Find where the given text appears and provide that cell's center as (x, y) coordinate. 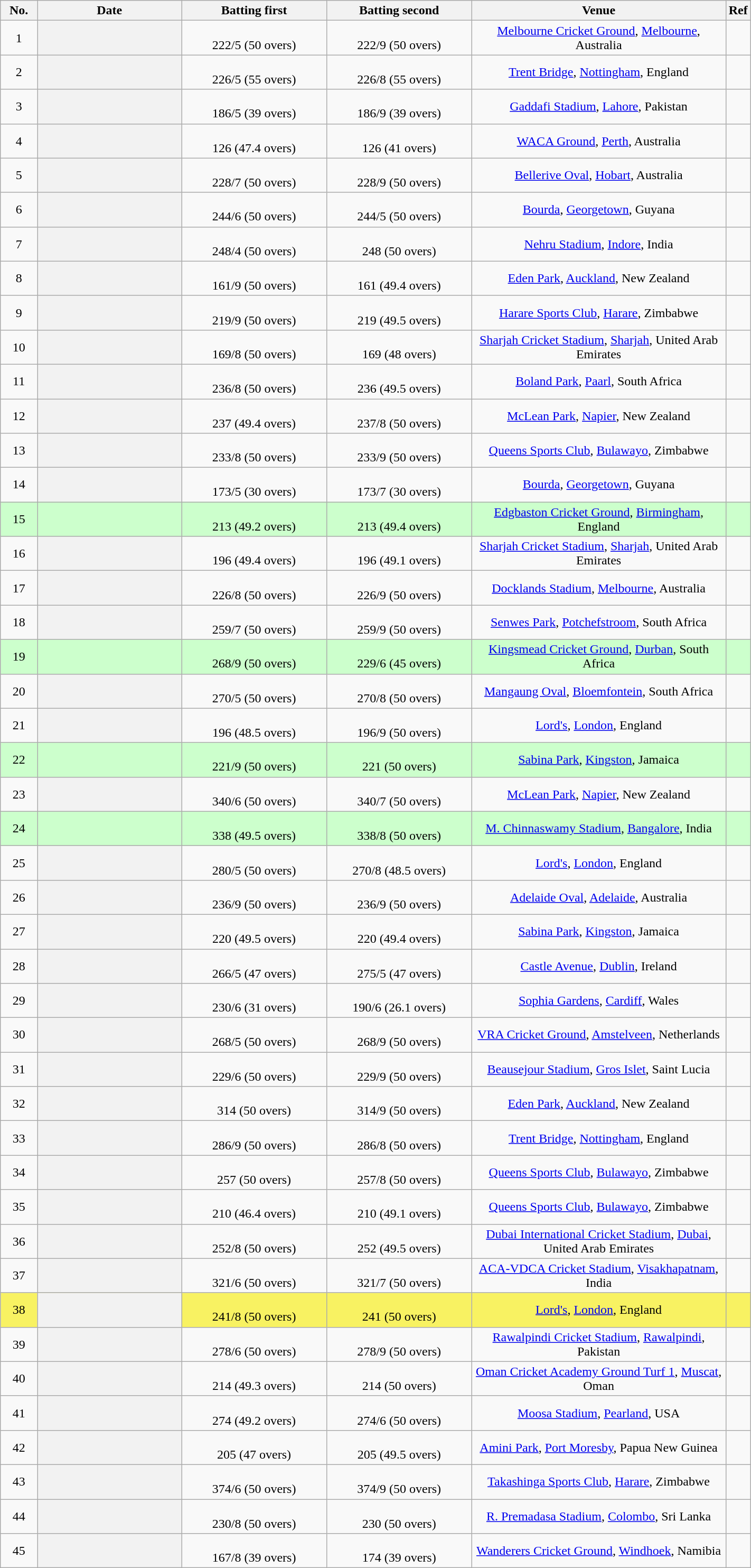
VRA Cricket Ground, Amstelveen, Netherlands (599, 1035)
ACA-VDCA Cricket Stadium, Visakhapatnam, India (599, 1276)
Boland Park, Paarl, South Africa (599, 382)
34 (19, 1172)
Batting second (399, 11)
38 (19, 1310)
Takashinga Sports Club, Harare, Zimbabwe (599, 1482)
222/5 (50 overs) (255, 38)
286/8 (50 overs) (399, 1138)
321/7 (50 overs) (399, 1276)
21 (19, 725)
9 (19, 313)
222/9 (50 overs) (399, 38)
221 (50 overs) (399, 760)
229/6 (50 overs) (255, 1070)
174 (39 overs) (399, 1551)
Wanderers Cricket Ground, Windhoek, Namibia (599, 1551)
270/8 (48.5 overs) (399, 862)
280/5 (50 overs) (255, 862)
314 (50 overs) (255, 1103)
173/7 (30 overs) (399, 485)
Mangaung Oval, Bloemfontein, South Africa (599, 691)
248/4 (50 overs) (255, 244)
286/9 (50 overs) (255, 1138)
257 (50 overs) (255, 1172)
33 (19, 1138)
214 (49.3 overs) (255, 1378)
Edgbaston Cricket Ground, Birmingham, England (599, 519)
230/8 (50 overs) (255, 1516)
2 (19, 72)
340/7 (50 overs) (399, 794)
Melbourne Cricket Ground, Melbourne, Australia (599, 38)
236/8 (50 overs) (255, 382)
Batting first (255, 11)
19 (19, 656)
167/8 (39 overs) (255, 1551)
15 (19, 519)
196/9 (50 overs) (399, 725)
230 (50 overs) (399, 1516)
Sophia Gardens, Cardiff, Wales (599, 1001)
6 (19, 209)
169 (48 overs) (399, 347)
23 (19, 794)
228/7 (50 overs) (255, 175)
126 (47.4 overs) (255, 141)
Rawalpindi Cricket Stadium, Rawalpindi, Pakistan (599, 1344)
228/9 (50 overs) (399, 175)
205 (49.5 overs) (399, 1447)
Gaddafi Stadium, Lahore, Pakistan (599, 107)
270/8 (50 overs) (399, 691)
Nehru Stadium, Indore, India (599, 244)
278/9 (50 overs) (399, 1344)
374/9 (50 overs) (399, 1482)
17 (19, 588)
237 (49.4 overs) (255, 415)
13 (19, 450)
220 (49.4 overs) (399, 931)
41 (19, 1413)
39 (19, 1344)
Ref (738, 11)
230/6 (31 overs) (255, 1001)
226/5 (55 overs) (255, 72)
226/9 (50 overs) (399, 588)
196 (49.1 overs) (399, 554)
Bellerive Oval, Hobart, Australia (599, 175)
42 (19, 1447)
219 (49.5 overs) (399, 313)
241/8 (50 overs) (255, 1310)
37 (19, 1276)
214 (50 overs) (399, 1378)
29 (19, 1001)
169/8 (50 overs) (255, 347)
274/6 (50 overs) (399, 1413)
278/6 (50 overs) (255, 1344)
Docklands Stadium, Melbourne, Australia (599, 588)
338/8 (50 overs) (399, 829)
270/5 (50 overs) (255, 691)
321/6 (50 overs) (255, 1276)
196 (48.5 overs) (255, 725)
268/5 (50 overs) (255, 1035)
Venue (599, 11)
226/8 (55 overs) (399, 72)
25 (19, 862)
Senwes Park, Potchefstroom, South Africa (599, 623)
20 (19, 691)
Moosa Stadium, Pearland, USA (599, 1413)
186/9 (39 overs) (399, 107)
7 (19, 244)
Dubai International Cricket Stadium, Dubai, United Arab Emirates (599, 1241)
26 (19, 897)
161/9 (50 overs) (255, 278)
186/5 (39 overs) (255, 107)
226/8 (50 overs) (255, 588)
32 (19, 1103)
229/6 (45 overs) (399, 656)
252 (49.5 overs) (399, 1241)
196 (49.4 overs) (255, 554)
WACA Ground, Perth, Australia (599, 141)
233/9 (50 overs) (399, 450)
Date (110, 11)
213 (49.2 overs) (255, 519)
44 (19, 1516)
Adelaide Oval, Adelaide, Australia (599, 897)
16 (19, 554)
24 (19, 829)
221/9 (50 overs) (255, 760)
259/7 (50 overs) (255, 623)
27 (19, 931)
11 (19, 382)
45 (19, 1551)
R. Premadasa Stadium, Colombo, Sri Lanka (599, 1516)
M. Chinnaswamy Stadium, Bangalore, India (599, 829)
205 (47 overs) (255, 1447)
229/9 (50 overs) (399, 1070)
274 (49.2 overs) (255, 1413)
248 (50 overs) (399, 244)
213 (49.4 overs) (399, 519)
173/5 (30 overs) (255, 485)
8 (19, 278)
Beausejour Stadium, Gros Islet, Saint Lucia (599, 1070)
Amini Park, Port Moresby, Papua New Guinea (599, 1447)
190/6 (26.1 overs) (399, 1001)
10 (19, 347)
244/6 (50 overs) (255, 209)
Harare Sports Club, Harare, Zimbabwe (599, 313)
3 (19, 107)
210 (46.4 overs) (255, 1207)
338 (49.5 overs) (255, 829)
233/8 (50 overs) (255, 450)
1 (19, 38)
241 (50 overs) (399, 1310)
5 (19, 175)
35 (19, 1207)
257/8 (50 overs) (399, 1172)
Oman Cricket Academy Ground Turf 1, Muscat, Oman (599, 1378)
237/8 (50 overs) (399, 415)
275/5 (47 overs) (399, 966)
220 (49.5 overs) (255, 931)
374/6 (50 overs) (255, 1482)
43 (19, 1482)
340/6 (50 overs) (255, 794)
36 (19, 1241)
Kingsmead Cricket Ground, Durban, South Africa (599, 656)
4 (19, 141)
210 (49.1 overs) (399, 1207)
161 (49.4 overs) (399, 278)
259/9 (50 overs) (399, 623)
236 (49.5 overs) (399, 382)
30 (19, 1035)
12 (19, 415)
18 (19, 623)
252/8 (50 overs) (255, 1241)
314/9 (50 overs) (399, 1103)
28 (19, 966)
14 (19, 485)
22 (19, 760)
244/5 (50 overs) (399, 209)
40 (19, 1378)
126 (41 overs) (399, 141)
Castle Avenue, Dublin, Ireland (599, 966)
31 (19, 1070)
219/9 (50 overs) (255, 313)
266/5 (47 overs) (255, 966)
No. (19, 11)
